Extract the [X, Y] coordinate from the center of the cell holding the provided text.  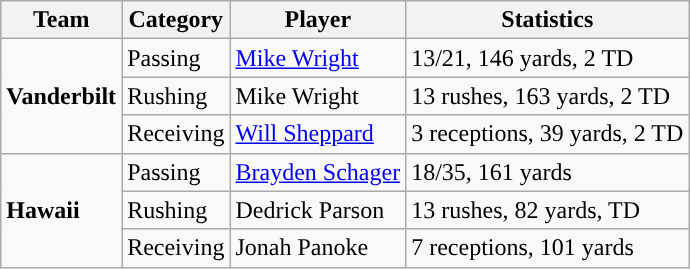
Brayden Schager [318, 172]
Jonah Panoke [318, 248]
3 receptions, 39 yards, 2 TD [548, 134]
Statistics [548, 20]
Team [62, 20]
13 rushes, 82 yards, TD [548, 210]
13 rushes, 163 yards, 2 TD [548, 96]
Will Sheppard [318, 134]
18/35, 161 yards [548, 172]
Hawaii [62, 210]
13/21, 146 yards, 2 TD [548, 58]
Category [176, 20]
Vanderbilt [62, 96]
7 receptions, 101 yards [548, 248]
Player [318, 20]
Dedrick Parson [318, 210]
